Provide the (x, y) coordinate of the cell's center where the given text is located.  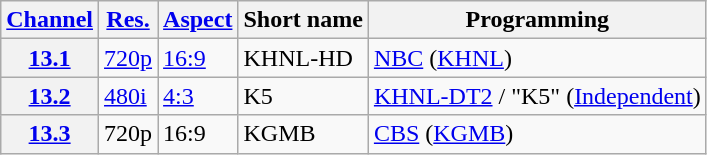
480i (128, 96)
4:3 (198, 96)
Res. (128, 20)
NBC (KHNL) (537, 58)
Aspect (198, 20)
Channel (50, 20)
KGMB (303, 134)
KHNL-DT2 / "K5" (Independent) (537, 96)
KHNL-HD (303, 58)
13.2 (50, 96)
13.3 (50, 134)
CBS (KGMB) (537, 134)
Programming (537, 20)
K5 (303, 96)
13.1 (50, 58)
Short name (303, 20)
